Provide the (X, Y) coordinate of the cell's center where the given text is located.  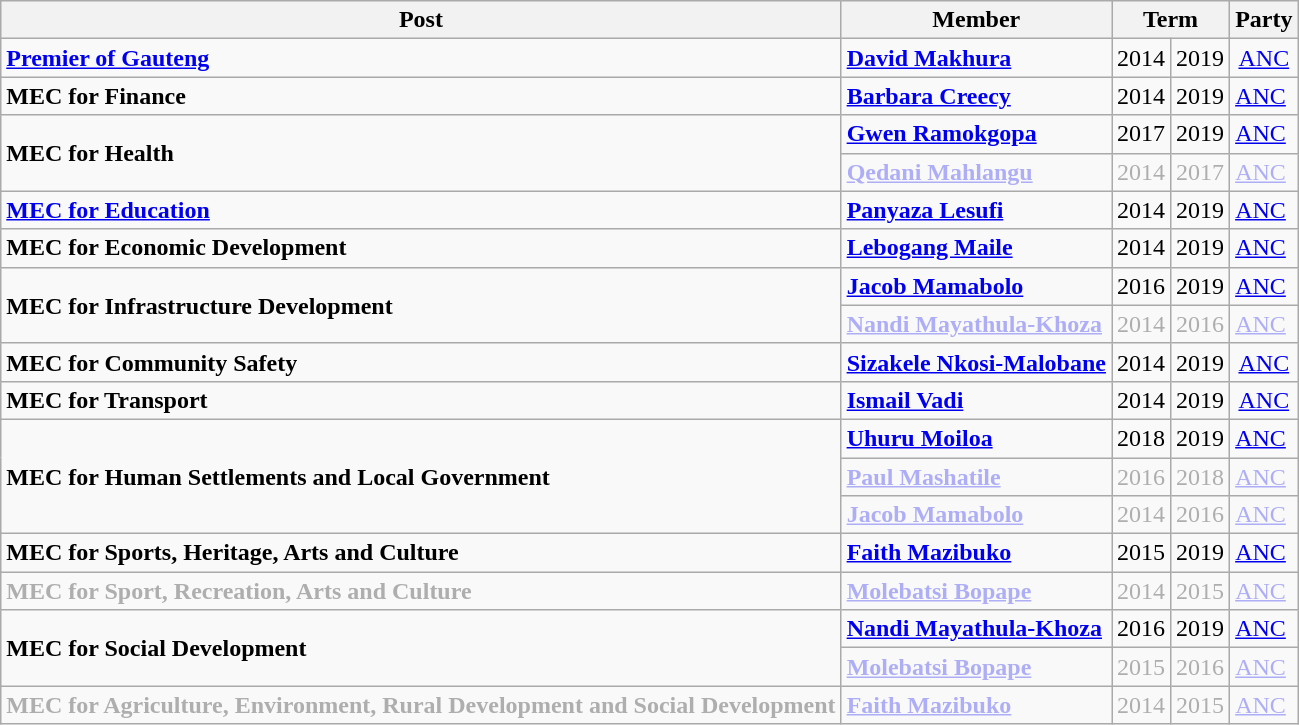
Panyaza Lesufi (976, 210)
MEC for Human Settlements and Local Government (421, 476)
MEC for Health (421, 153)
Lebogang Maile (976, 248)
Member (976, 20)
Party (1264, 20)
Term (1171, 20)
Ismail Vadi (976, 400)
MEC for Sport, Recreation, Arts and Culture (421, 591)
Barbara Creecy (976, 96)
Qedani Mahlangu (976, 172)
MEC for Agriculture, Environment, Rural Development and Social Development (421, 705)
Premier of Gauteng (421, 58)
MEC for Economic Development (421, 248)
David Makhura (976, 58)
Uhuru Moiloa (976, 438)
Paul Mashatile (976, 477)
MEC for Finance (421, 96)
MEC for Social Development (421, 648)
MEC for Education (421, 210)
MEC for Sports, Heritage, Arts and Culture (421, 553)
Post (421, 20)
MEC for Transport (421, 400)
MEC for Infrastructure Development (421, 305)
Gwen Ramokgopa (976, 134)
Sizakele Nkosi-Malobane (976, 362)
MEC for Community Safety (421, 362)
